Search for the cell housing the specified text and yield its [X, Y] center coordinate. 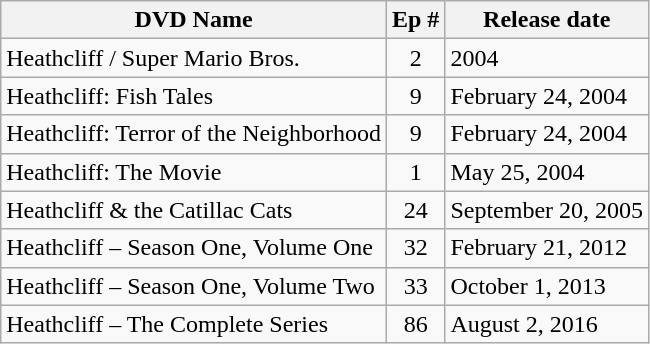
24 [415, 210]
September 20, 2005 [547, 210]
February 21, 2012 [547, 248]
Heathcliff – Season One, Volume Two [194, 286]
86 [415, 324]
Heathcliff: Terror of the Neighborhood [194, 134]
May 25, 2004 [547, 172]
Release date [547, 20]
Heathcliff – The Complete Series [194, 324]
Heathcliff – Season One, Volume One [194, 248]
DVD Name [194, 20]
1 [415, 172]
2004 [547, 58]
Heathcliff: Fish Tales [194, 96]
October 1, 2013 [547, 286]
Heathcliff: The Movie [194, 172]
2 [415, 58]
33 [415, 286]
Heathcliff & the Catillac Cats [194, 210]
32 [415, 248]
Ep # [415, 20]
Heathcliff / Super Mario Bros. [194, 58]
August 2, 2016 [547, 324]
